Search for the cell housing the specified text and yield its (x, y) center coordinate. 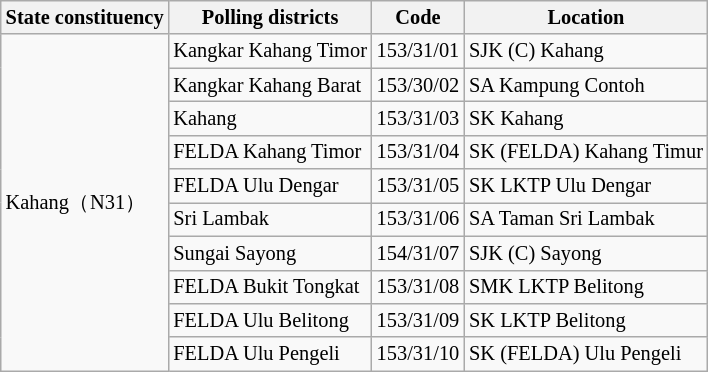
153/31/01 (418, 51)
153/31/08 (418, 287)
153/31/10 (418, 354)
153/30/02 (418, 85)
154/31/07 (418, 253)
SK LKTP Ulu Dengar (586, 186)
SA Kampung Contoh (586, 85)
153/31/05 (418, 186)
Kahang (270, 118)
Sungai Sayong (270, 253)
FELDA Bukit Tongkat (270, 287)
FELDA Ulu Pengeli (270, 354)
153/31/04 (418, 152)
SMK LKTP Belitong (586, 287)
SK LKTP Belitong (586, 320)
153/31/06 (418, 219)
153/31/09 (418, 320)
FELDA Ulu Dengar (270, 186)
FELDA Ulu Belitong (270, 320)
Kangkar Kahang Timor (270, 51)
SA Taman Sri Lambak (586, 219)
153/31/03 (418, 118)
SJK (C) Sayong (586, 253)
SJK (C) Kahang (586, 51)
Kangkar Kahang Barat (270, 85)
Code (418, 17)
Polling districts (270, 17)
Kahang（N31） (85, 202)
SK (FELDA) Ulu Pengeli (586, 354)
SK Kahang (586, 118)
SK (FELDA) Kahang Timur (586, 152)
Sri Lambak (270, 219)
FELDA Kahang Timor (270, 152)
Location (586, 17)
State constituency (85, 17)
